Identify which cell holds the provided text, then report its [x, y] central coordinate. 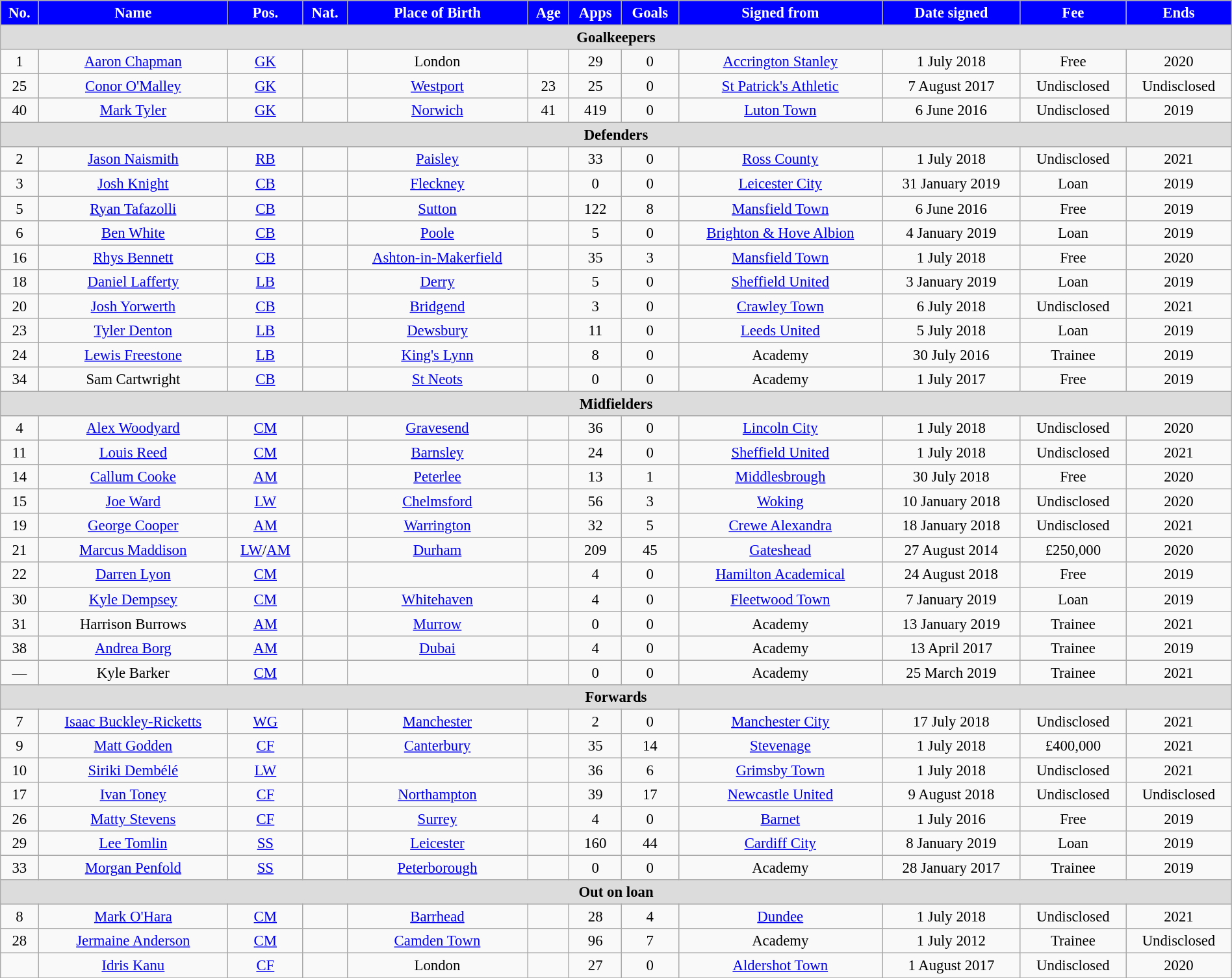
Ross County [780, 159]
£400,000 [1073, 746]
Barnsley [437, 453]
Leeds United [780, 331]
Jermaine Anderson [133, 942]
Joe Ward [133, 502]
Lewis Freestone [133, 355]
9 August 2018 [951, 795]
Goals [650, 13]
Brighton & Hove Albion [780, 233]
Ben White [133, 233]
Ivan Toney [133, 795]
Barnet [780, 819]
Forwards [616, 697]
122 [595, 209]
4 January 2019 [951, 233]
15 [19, 502]
Marcus Maddison [133, 550]
Peterlee [437, 477]
13 [595, 477]
Durham [437, 550]
Mark O'Hara [133, 917]
27 August 2014 [951, 550]
Westport [437, 86]
Derry [437, 281]
Ryan Tafazolli [133, 209]
Gravesend [437, 428]
Callum Cooke [133, 477]
Daniel Lafferty [133, 281]
Matty Stevens [133, 819]
Andrea Borg [133, 648]
RB [265, 159]
22 [19, 575]
Louis Reed [133, 453]
Peterborough [437, 868]
1 July 2016 [951, 819]
Whitehaven [437, 599]
Tyler Denton [133, 331]
20 [19, 306]
Mark Tyler [133, 110]
17 July 2018 [951, 721]
Middlesbrough [780, 477]
Stevenage [780, 746]
Siriki Dembélé [133, 770]
Name [133, 13]
44 [650, 843]
Accrington Stanley [780, 62]
Aldershot Town [780, 966]
WG [265, 721]
Idris Kanu [133, 966]
Barrhead [437, 917]
Fleetwood Town [780, 599]
Sutton [437, 209]
9 [19, 746]
209 [595, 550]
7 January 2019 [951, 599]
Darren Lyon [133, 575]
Hamilton Academical [780, 575]
Gateshead [780, 550]
Dubai [437, 648]
Dundee [780, 917]
40 [19, 110]
Leicester City [780, 184]
Apps [595, 13]
Defenders [616, 135]
Nat. [325, 13]
Conor O'Malley [133, 86]
1 July 2012 [951, 942]
45 [650, 550]
3 January 2019 [951, 281]
Josh Yorwerth [133, 306]
27 [595, 966]
St Patrick's Athletic [780, 86]
Sam Cartwright [133, 380]
Canterbury [437, 746]
Poole [437, 233]
£250,000 [1073, 550]
31 January 2019 [951, 184]
96 [595, 942]
30 July 2018 [951, 477]
419 [595, 110]
Isaac Buckley-Ricketts [133, 721]
St Neots [437, 380]
Norwich [437, 110]
Luton Town [780, 110]
Ashton-in-Makerfield [437, 257]
30 July 2016 [951, 355]
No. [19, 13]
6 July 2018 [951, 306]
41 [548, 110]
31 [19, 624]
32 [595, 526]
Morgan Penfold [133, 868]
— [19, 673]
Place of Birth [437, 13]
Surrey [437, 819]
34 [19, 380]
Cardiff City [780, 843]
7 August 2017 [951, 86]
Kyle Dempsey [133, 599]
Newcastle United [780, 795]
Fleckney [437, 184]
56 [595, 502]
Signed from [780, 13]
Manchester City [780, 721]
Manchester [437, 721]
39 [595, 795]
Pos. [265, 13]
10 [19, 770]
10 January 2018 [951, 502]
8 January 2019 [951, 843]
Lee Tomlin [133, 843]
Alex Woodyard [133, 428]
Chelmsford [437, 502]
13 January 2019 [951, 624]
13 April 2017 [951, 648]
Date signed [951, 13]
Camden Town [437, 942]
Northampton [437, 795]
Crewe Alexandra [780, 526]
Aaron Chapman [133, 62]
Midfielders [616, 404]
Matt Godden [133, 746]
Rhys Bennett [133, 257]
Leicester [437, 843]
30 [19, 599]
38 [19, 648]
George Cooper [133, 526]
Goalkeepers [616, 38]
Crawley Town [780, 306]
Harrison Burrows [133, 624]
Josh Knight [133, 184]
Warrington [437, 526]
Age [548, 13]
18 January 2018 [951, 526]
Paisley [437, 159]
Kyle Barker [133, 673]
Out on loan [616, 892]
26 [19, 819]
King's Lynn [437, 355]
5 July 2018 [951, 331]
21 [19, 550]
18 [19, 281]
Lincoln City [780, 428]
Dewsbury [437, 331]
Murrow [437, 624]
160 [595, 843]
Grimsby Town [780, 770]
LW/AM [265, 550]
1 August 2017 [951, 966]
16 [19, 257]
Bridgend [437, 306]
Jason Naismith [133, 159]
Ends [1179, 13]
1 July 2017 [951, 380]
24 August 2018 [951, 575]
Fee [1073, 13]
19 [19, 526]
Woking [780, 502]
25 March 2019 [951, 673]
28 January 2017 [951, 868]
